From the cell containing the given text, extract its center point as (x, y) coordinate. 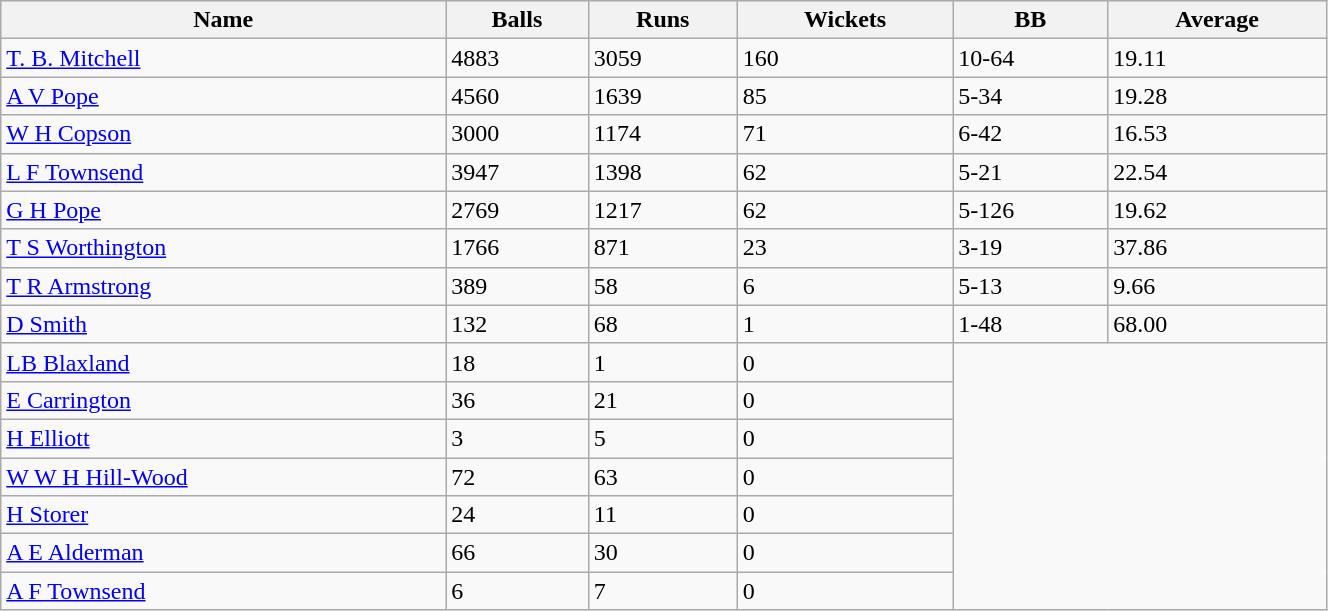
72 (518, 477)
T S Worthington (224, 248)
9.66 (1218, 286)
7 (662, 591)
2769 (518, 210)
16.53 (1218, 134)
T R Armstrong (224, 286)
11 (662, 515)
19.11 (1218, 58)
A E Alderman (224, 553)
Name (224, 20)
3947 (518, 172)
A F Townsend (224, 591)
H Storer (224, 515)
66 (518, 553)
5-126 (1030, 210)
30 (662, 553)
BB (1030, 20)
10-64 (1030, 58)
Runs (662, 20)
D Smith (224, 324)
36 (518, 400)
58 (662, 286)
3000 (518, 134)
21 (662, 400)
22.54 (1218, 172)
132 (518, 324)
H Elliott (224, 438)
W W H Hill-Wood (224, 477)
Balls (518, 20)
LB Blaxland (224, 362)
160 (845, 58)
389 (518, 286)
68 (662, 324)
6-42 (1030, 134)
Average (1218, 20)
5-21 (1030, 172)
G H Pope (224, 210)
1766 (518, 248)
85 (845, 96)
Wickets (845, 20)
19.62 (1218, 210)
23 (845, 248)
1398 (662, 172)
871 (662, 248)
W H Copson (224, 134)
1217 (662, 210)
5-34 (1030, 96)
1174 (662, 134)
3 (518, 438)
T. B. Mitchell (224, 58)
1639 (662, 96)
18 (518, 362)
E Carrington (224, 400)
71 (845, 134)
A V Pope (224, 96)
68.00 (1218, 324)
4560 (518, 96)
19.28 (1218, 96)
1-48 (1030, 324)
5 (662, 438)
24 (518, 515)
37.86 (1218, 248)
63 (662, 477)
5-13 (1030, 286)
4883 (518, 58)
3059 (662, 58)
L F Townsend (224, 172)
3-19 (1030, 248)
